Output the [X, Y] coordinate of the center of the cell containing the given text.  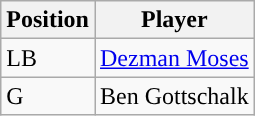
Player [174, 20]
Position [48, 20]
LB [48, 58]
Ben Gottschalk [174, 96]
G [48, 96]
Dezman Moses [174, 58]
